Provide the (x, y) coordinate of the cell's center where the given text is located.  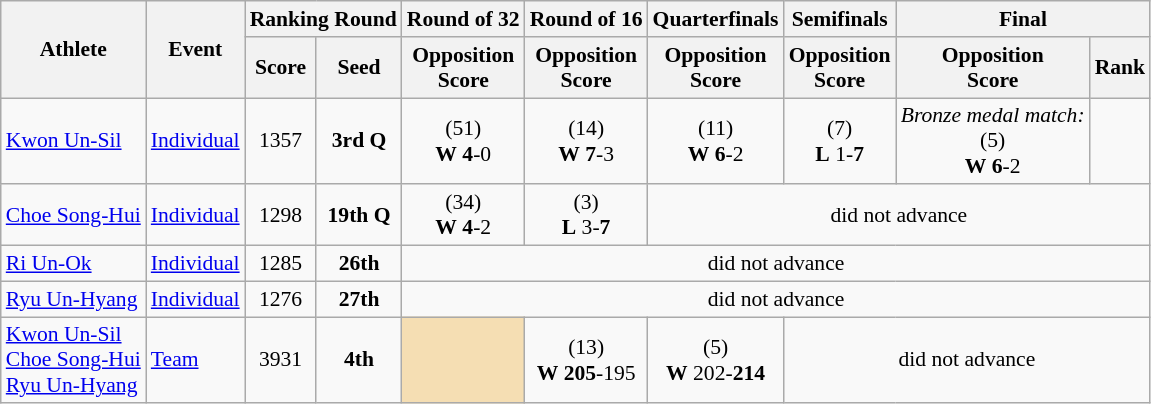
Kwon Un-SilChoe Song-HuiRyu Un-Hyang (74, 360)
Score (281, 68)
1285 (281, 264)
Round of 32 (464, 19)
1298 (281, 216)
(34) W 4-2 (464, 216)
Final (1024, 19)
Quarterfinals (716, 19)
(3) L 3-7 (586, 216)
27th (358, 299)
3rd Q (358, 142)
Rank (1120, 68)
1276 (281, 299)
Bronze medal match: (5) W 6-2 (993, 142)
Team (196, 360)
Athlete (74, 50)
Ranking Round (324, 19)
3931 (281, 360)
(13) W 205-195 (586, 360)
Event (196, 50)
(5) W 202-214 (716, 360)
19th Q (358, 216)
Ryu Un-Hyang (74, 299)
Kwon Un-Sil (74, 142)
Seed (358, 68)
Semifinals (840, 19)
4th (358, 360)
Choe Song-Hui (74, 216)
(51) W 4-0 (464, 142)
(11) W 6-2 (716, 142)
Ri Un-Ok (74, 264)
(7) L 1-7 (840, 142)
(14) W 7-3 (586, 142)
1357 (281, 142)
Round of 16 (586, 19)
26th (358, 264)
